Return the (X, Y) coordinate for the center point of the cell that contains the specified text.  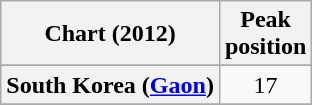
Peakposition (265, 34)
South Korea (Gaon) (110, 85)
17 (265, 85)
Chart (2012) (110, 34)
